For the text-containing cell, return its midpoint in [X, Y] coordinate format. 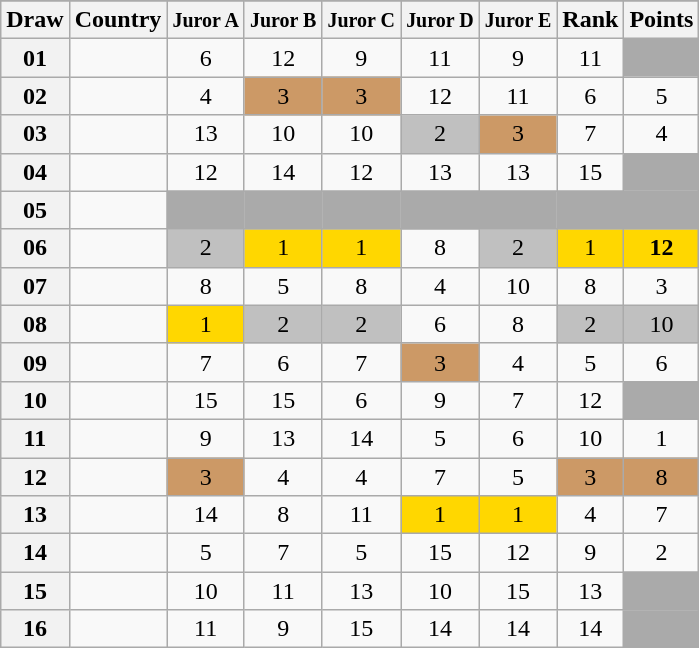
07 [35, 286]
Draw [35, 20]
Country [118, 20]
Juror D [440, 20]
08 [35, 324]
02 [35, 96]
Rank [590, 20]
Juror A [206, 20]
Points [662, 20]
09 [35, 362]
Juror C [362, 20]
Juror B [283, 20]
04 [35, 172]
03 [35, 134]
16 [35, 629]
Juror E [518, 20]
01 [35, 58]
05 [35, 210]
06 [35, 248]
